Scan for the cell matching the given text and deliver its (x, y) coordinate at center. 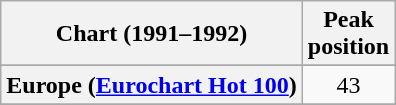
Europe (Eurochart Hot 100) (152, 85)
43 (348, 85)
Chart (1991–1992) (152, 34)
Peakposition (348, 34)
